Find where the given text appears and provide that cell's center as (X, Y) coordinate. 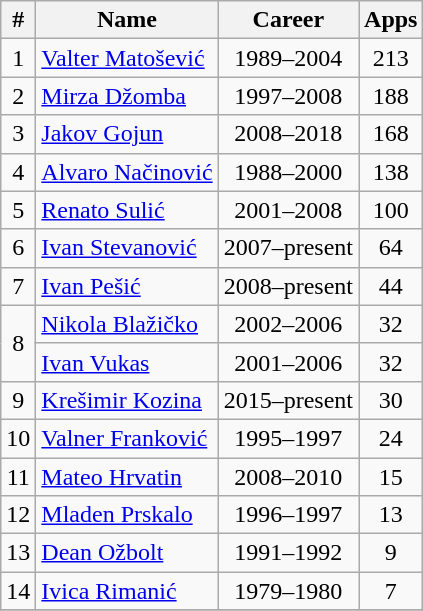
12 (18, 515)
100 (391, 210)
15 (391, 477)
138 (391, 172)
4 (18, 172)
1997–2008 (288, 96)
2001–2006 (288, 362)
Ivica Rimanić (127, 591)
6 (18, 248)
2 (18, 96)
3 (18, 134)
10 (18, 438)
44 (391, 286)
14 (18, 591)
2008–2010 (288, 477)
2008–present (288, 286)
Ivan Pešić (127, 286)
64 (391, 248)
Mladen Prskalo (127, 515)
Renato Sulić (127, 210)
2002–2006 (288, 324)
2008–2018 (288, 134)
1995–1997 (288, 438)
1 (18, 58)
2015–present (288, 400)
30 (391, 400)
Mirza Džomba (127, 96)
Alvaro Načinović (127, 172)
2001–2008 (288, 210)
Ivan Stevanović (127, 248)
Name (127, 20)
Jakov Gojun (127, 134)
1991–1992 (288, 553)
Krešimir Kozina (127, 400)
213 (391, 58)
24 (391, 438)
5 (18, 210)
Nikola Blažičko (127, 324)
Career (288, 20)
Ivan Vukas (127, 362)
Dean Ožbolt (127, 553)
# (18, 20)
188 (391, 96)
Mateo Hrvatin (127, 477)
1988–2000 (288, 172)
Valter Matošević (127, 58)
Valner Franković (127, 438)
168 (391, 134)
1996–1997 (288, 515)
Apps (391, 20)
1989–2004 (288, 58)
2007–present (288, 248)
1979–1980 (288, 591)
8 (18, 343)
11 (18, 477)
